Return (x, y) of the center of cell containing provided text 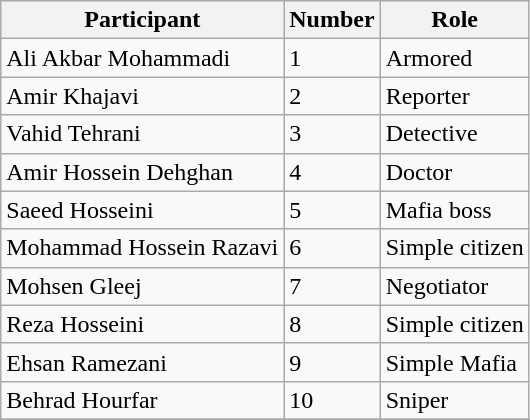
Simple Mafia (454, 362)
3 (332, 134)
9 (332, 362)
Ehsan Ramezani (142, 362)
8 (332, 324)
Saeed Hosseini (142, 210)
Mohsen Gleej (142, 286)
Behrad Hourfar (142, 400)
Participant (142, 20)
Ali Akbar Mohammadi (142, 58)
10 (332, 400)
Doctor (454, 172)
Negotiator (454, 286)
Detective (454, 134)
2 (332, 96)
Number (332, 20)
Reporter (454, 96)
Mohammad Hossein Razavi (142, 248)
Amir Hossein Dehghan (142, 172)
Armored (454, 58)
Amir Khajavi (142, 96)
Role (454, 20)
Vahid Tehrani (142, 134)
6 (332, 248)
1 (332, 58)
Sniper (454, 400)
Reza Hosseini (142, 324)
7 (332, 286)
4 (332, 172)
Mafia boss (454, 210)
5 (332, 210)
